Output the (x, y) coordinate of the center of the cell containing the given text.  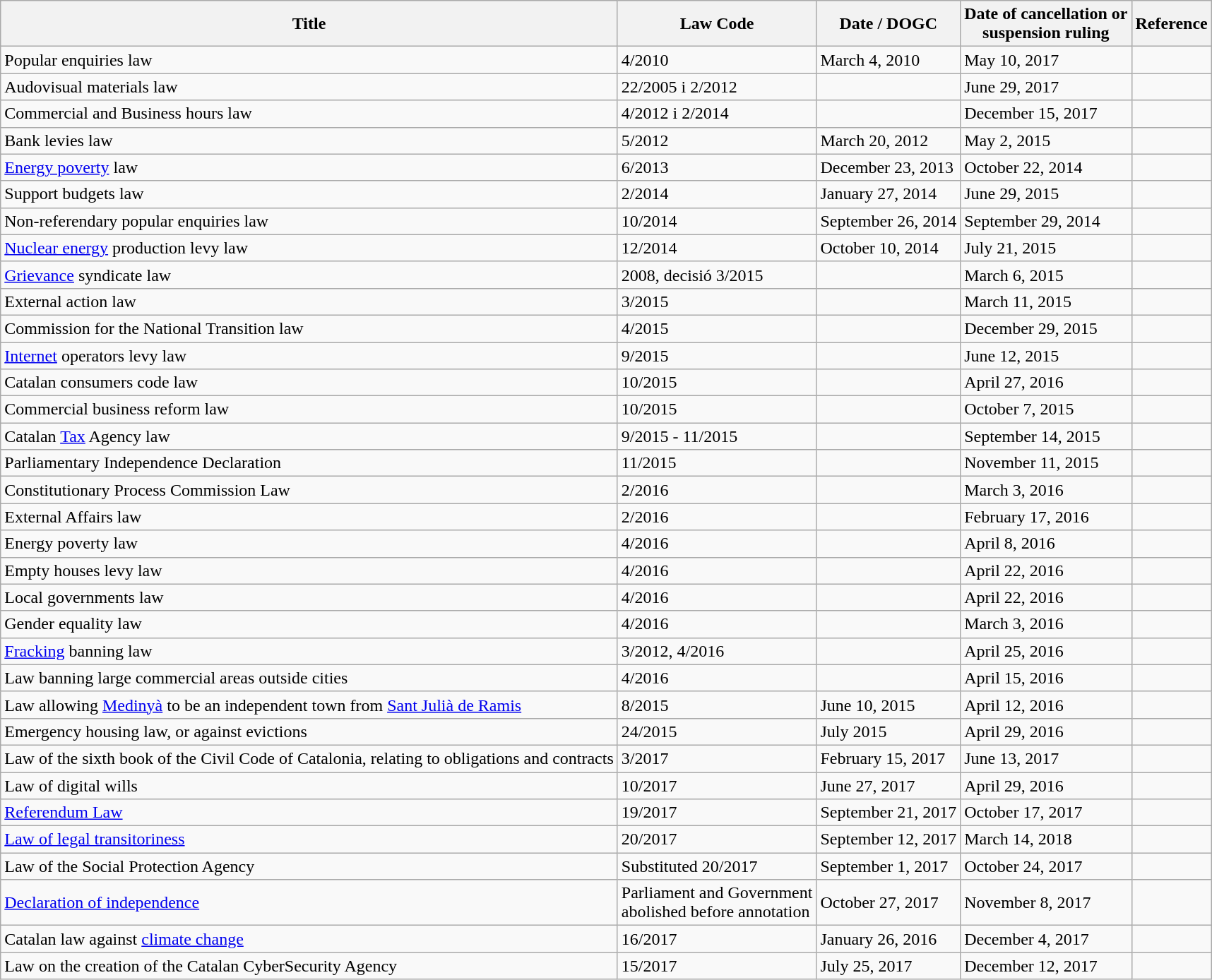
June 10, 2015 (889, 705)
4/2012 i 2/2014 (717, 114)
Date of cancellation orsuspension ruling (1046, 24)
5/2012 (717, 141)
December 29, 2015 (1046, 328)
April 12, 2016 (1046, 705)
20/2017 (717, 839)
16/2017 (717, 939)
Law of the sixth book of the Civil Code of Catalonia, relating to obligations and contracts (309, 758)
March 20, 2012 (889, 141)
October 7, 2015 (1046, 410)
September 14, 2015 (1046, 436)
April 25, 2016 (1046, 651)
October 27, 2017 (889, 902)
Constitutionary Process Commission Law (309, 490)
Audovisual materials law (309, 87)
Date / DOGC (889, 24)
September 26, 2014 (889, 221)
Popular enquiries law (309, 60)
April 27, 2016 (1046, 383)
October 24, 2017 (1046, 866)
External Affairs law (309, 517)
Nuclear energy production levy law (309, 248)
September 21, 2017 (889, 813)
October 22, 2014 (1046, 167)
12/2014 (717, 248)
Commercial and Business hours law (309, 114)
6/2013 (717, 167)
December 23, 2013 (889, 167)
June 27, 2017 (889, 786)
15/2017 (717, 966)
Bank levies law (309, 141)
3/2017 (717, 758)
Title (309, 24)
10/2017 (717, 786)
8/2015 (717, 705)
11/2015 (717, 463)
Gender equality law (309, 624)
Local governments law (309, 597)
December 12, 2017 (1046, 966)
3/2015 (717, 301)
Law of legal transitoriness (309, 839)
February 17, 2016 (1046, 517)
4/2015 (717, 328)
24/2015 (717, 731)
Support budgets law (309, 194)
Law of the Social Protection Agency (309, 866)
May 2, 2015 (1046, 141)
Referendum Law (309, 813)
June 29, 2015 (1046, 194)
September 12, 2017 (889, 839)
June 12, 2015 (1046, 355)
November 8, 2017 (1046, 902)
Commission for the National Transition law (309, 328)
19/2017 (717, 813)
February 15, 2017 (889, 758)
Catalan consumers code law (309, 383)
4/2010 (717, 60)
September 29, 2014 (1046, 221)
April 15, 2016 (1046, 678)
Law allowing Medinyà to be an independent town from Sant Julià de Ramis (309, 705)
Law Code (717, 24)
Grievance syndicate law (309, 275)
Substituted 20/2017 (717, 866)
April 8, 2016 (1046, 544)
Non-referendary popular enquiries law (309, 221)
Parliamentary Independence Declaration (309, 463)
October 17, 2017 (1046, 813)
June 29, 2017 (1046, 87)
Catalan law against climate change (309, 939)
March 6, 2015 (1046, 275)
December 4, 2017 (1046, 939)
Reference (1171, 24)
22/2005 i 2/2012 (717, 87)
July 21, 2015 (1046, 248)
Declaration of independence (309, 902)
Fracking banning law (309, 651)
March 11, 2015 (1046, 301)
Parliament and Governmentabolished before annotation (717, 902)
September 1, 2017 (889, 866)
July 25, 2017 (889, 966)
May 10, 2017 (1046, 60)
3/2012, 4/2016 (717, 651)
Commercial business reform law (309, 410)
2/2014 (717, 194)
9/2015 - 11/2015 (717, 436)
January 26, 2016 (889, 939)
March 14, 2018 (1046, 839)
Law of digital wills (309, 786)
December 15, 2017 (1046, 114)
9/2015 (717, 355)
January 27, 2014 (889, 194)
Empty houses levy law (309, 570)
June 13, 2017 (1046, 758)
Emergency housing law, or against evictions (309, 731)
November 11, 2015 (1046, 463)
Law on the creation of the Catalan CyberSecurity Agency (309, 966)
March 4, 2010 (889, 60)
10/2014 (717, 221)
Catalan Tax Agency law (309, 436)
October 10, 2014 (889, 248)
July 2015 (889, 731)
Law banning large commercial areas outside cities (309, 678)
Internet operators levy law (309, 355)
External action law (309, 301)
2008, decisió 3/2015 (717, 275)
